Detect which cell encompasses the target text, then output its [X, Y] center coordinate. 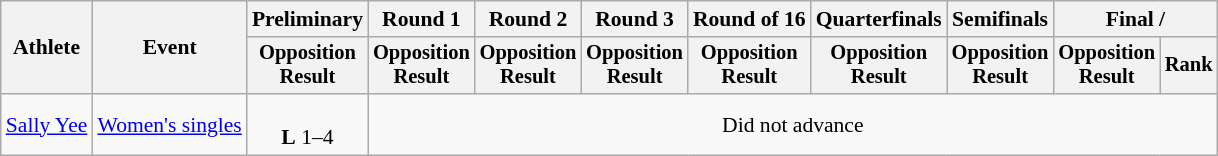
Round 2 [528, 19]
Sally Yee [47, 124]
Round 1 [422, 19]
Event [169, 48]
L 1–4 [308, 124]
Semifinals [1000, 19]
Quarterfinals [879, 19]
Rank [1189, 66]
Final / [1135, 19]
Women's singles [169, 124]
Preliminary [308, 19]
Did not advance [792, 124]
Round of 16 [750, 19]
Athlete [47, 48]
Round 3 [634, 19]
